From the cell containing the given text, extract its center point as (x, y) coordinate. 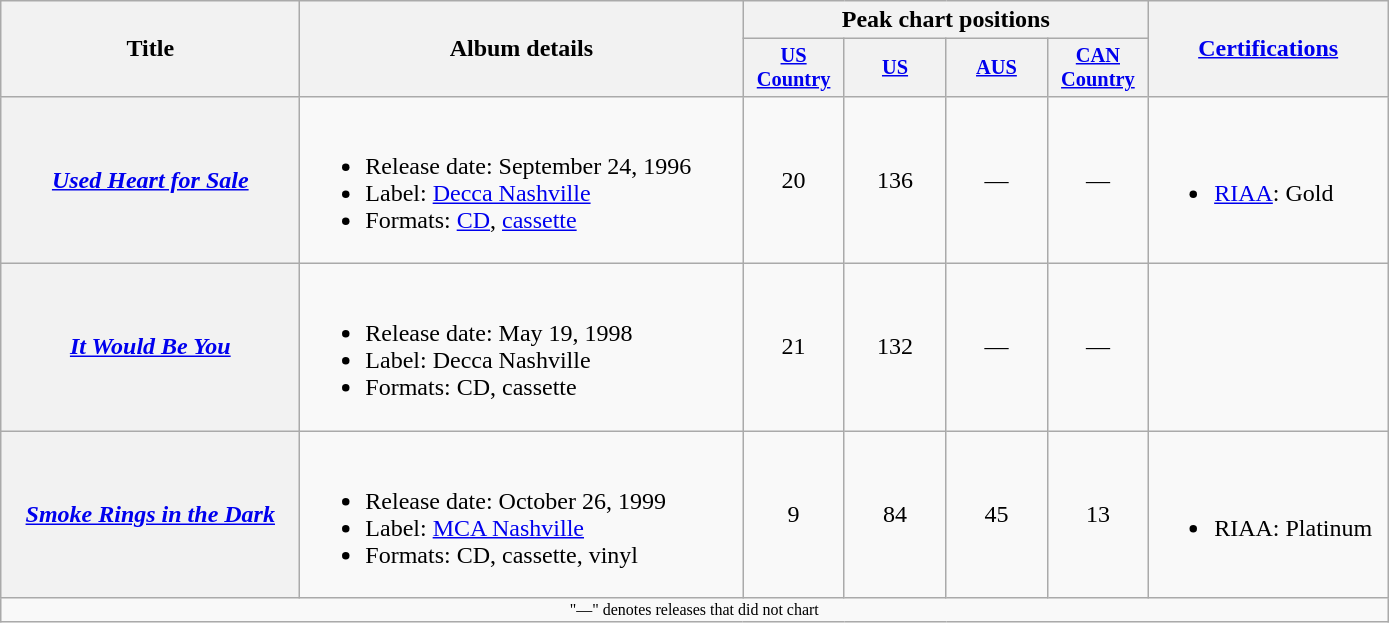
21 (794, 348)
132 (894, 348)
45 (996, 514)
AUS (996, 68)
Title (150, 49)
RIAA: Platinum (1268, 514)
It Would Be You (150, 348)
Certifications (1268, 49)
RIAA: Gold (1268, 180)
13 (1098, 514)
"—" denotes releases that did not chart (694, 610)
Smoke Rings in the Dark (150, 514)
136 (894, 180)
Peak chart positions (946, 20)
CAN Country (1098, 68)
84 (894, 514)
Release date: May 19, 1998Label: Decca NashvilleFormats: CD, cassette (522, 348)
Release date: September 24, 1996Label: Decca NashvilleFormats: CD, cassette (522, 180)
US Country (794, 68)
Used Heart for Sale (150, 180)
US (894, 68)
Release date: October 26, 1999Label: MCA NashvilleFormats: CD, cassette, vinyl (522, 514)
20 (794, 180)
9 (794, 514)
Album details (522, 49)
